Scan for the cell matching the given text and deliver its [X, Y] coordinate at center. 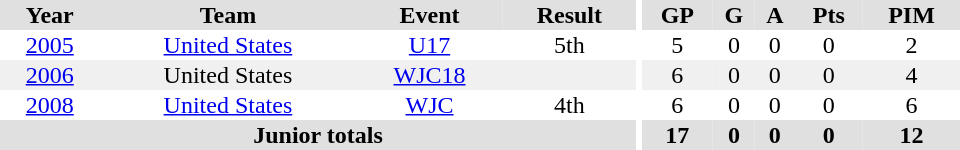
2006 [50, 75]
WJC [429, 105]
2 [912, 45]
4th [570, 105]
PIM [912, 15]
A [775, 15]
GP [678, 15]
2008 [50, 105]
4 [912, 75]
5 [678, 45]
Event [429, 15]
Pts [829, 15]
Year [50, 15]
Team [228, 15]
5th [570, 45]
G [734, 15]
17 [678, 135]
2005 [50, 45]
WJC18 [429, 75]
Junior totals [318, 135]
U17 [429, 45]
12 [912, 135]
Result [570, 15]
